Detect which cell encompasses the target text, then output its [x, y] center coordinate. 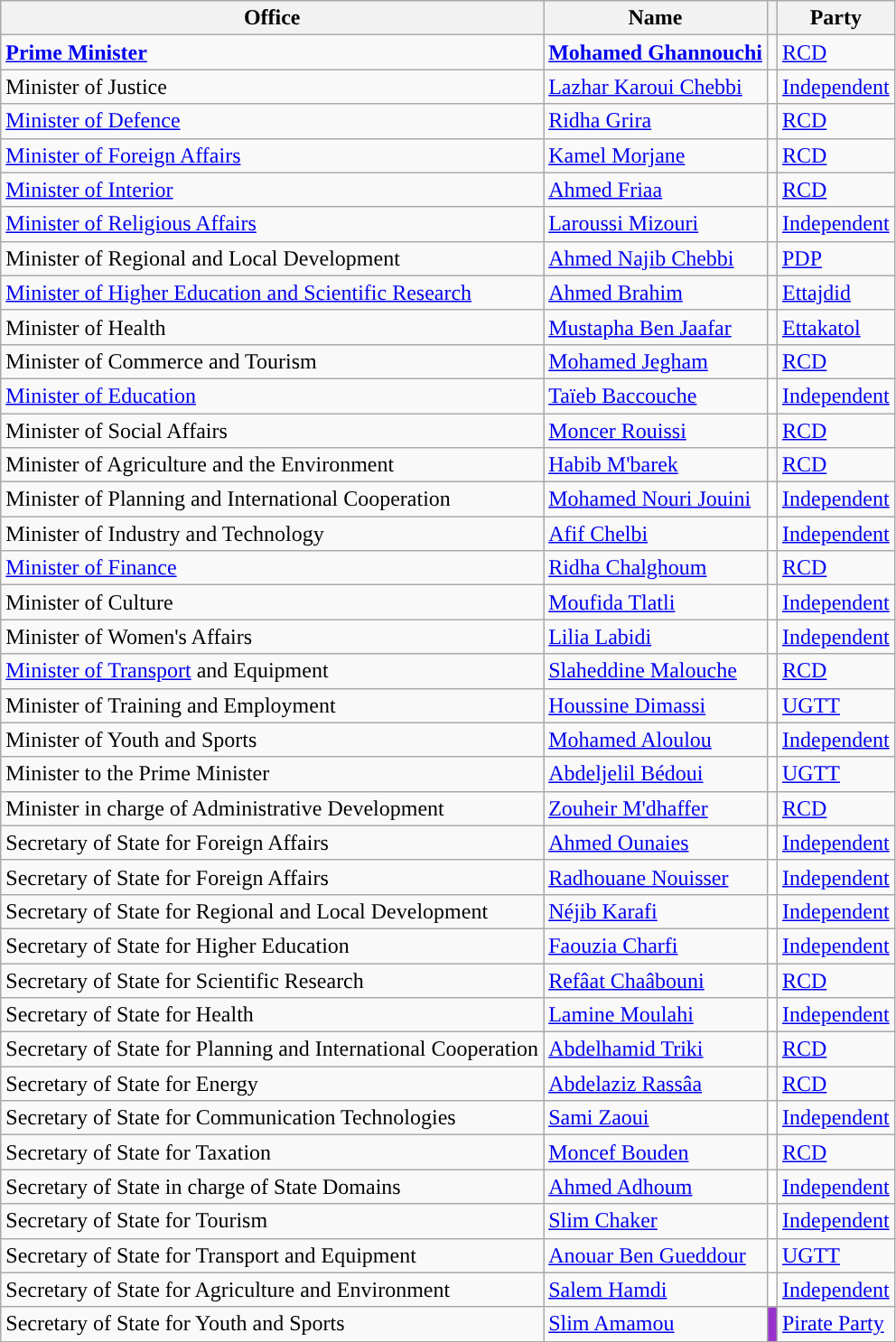
Mohamed Aloulou [656, 740]
Moncef Bouden [656, 1152]
Minister of Transport and Equipment [273, 671]
Minister of Higher Education and Scientific Research [273, 293]
Ahmed Adhoum [656, 1187]
Abdelhamid Triki [656, 1049]
Néjib Karafi [656, 911]
Secretary of State for Health [273, 1015]
Slim Amamou [656, 1324]
Minister of Health [273, 327]
Minister of Justice [273, 87]
Salem Hamdi [656, 1290]
Prime Minister [273, 52]
Moufida Tlatli [656, 602]
Ahmed Najib Chebbi [656, 258]
Minister of Training and Employment [273, 705]
Secretary of State for Communication Technologies [273, 1118]
PDP [835, 258]
Mohamed Jegham [656, 361]
Minister of Education [273, 396]
Slim Chaker [656, 1221]
Name [656, 18]
Secretary of State for Tourism [273, 1221]
Secretary of State for Agriculture and Environment [273, 1290]
Zouheir M'dhaffer [656, 808]
Secretary of State in charge of State Domains [273, 1187]
Ettajdid [835, 293]
Refâat Chaâbouni [656, 980]
Abdelaziz Rassâa [656, 1084]
Minister of Regional and Local Development [273, 258]
Ahmed Brahim [656, 293]
Secretary of State for Higher Education [273, 946]
Minister of Women's Affairs [273, 637]
Afif Chelbi [656, 534]
Habib M'barek [656, 465]
Minister in charge of Administrative Development [273, 808]
Party [835, 18]
Ridha Grira [656, 121]
Lilia Labidi [656, 637]
Mohamed Ghannouchi [656, 52]
Pirate Party [835, 1324]
Houssine Dimassi [656, 705]
Office [273, 18]
Minister of Social Affairs [273, 431]
Minister of Interior [273, 190]
Faouzia Charfi [656, 946]
Abdeljelil Bédoui [656, 774]
Minister of Defence [273, 121]
Moncer Rouissi [656, 431]
Minister of Industry and Technology [273, 534]
Taïeb Baccouche [656, 396]
Secretary of State for Scientific Research [273, 980]
Anouar Ben Gueddour [656, 1255]
Secretary of State for Planning and International Cooperation [273, 1049]
Minister of Agriculture and the Environment [273, 465]
Minister of Culture [273, 602]
Secretary of State for Taxation [273, 1152]
Ettakatol [835, 327]
Laroussi Mizouri [656, 224]
Secretary of State for Youth and Sports [273, 1324]
Minister of Foreign Affairs [273, 155]
Kamel Morjane [656, 155]
Ridha Chalghoum [656, 568]
Lazhar Karoui Chebbi [656, 87]
Mustapha Ben Jaafar [656, 327]
Minister of Planning and International Cooperation [273, 499]
Sami Zaoui [656, 1118]
Secretary of State for Energy [273, 1084]
Minister of Youth and Sports [273, 740]
Minister of Commerce and Tourism [273, 361]
Secretary of State for Regional and Local Development [273, 911]
Mohamed Nouri Jouini [656, 499]
Minister of Finance [273, 568]
Slaheddine Malouche [656, 671]
Lamine Moulahi [656, 1015]
Radhouane Nouisser [656, 877]
Minister of Religious Affairs [273, 224]
Ahmed Friaa [656, 190]
Minister to the Prime Minister [273, 774]
Ahmed Ounaies [656, 843]
Secretary of State for Transport and Equipment [273, 1255]
